Identify which cell holds the provided text, then report its [x, y] central coordinate. 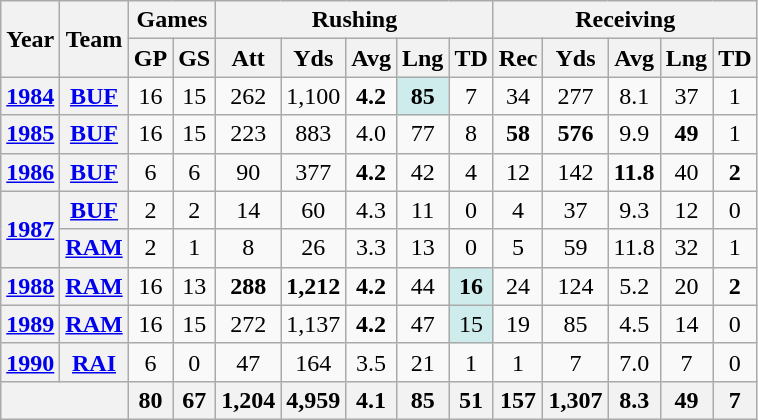
576 [576, 134]
1,212 [314, 286]
223 [248, 134]
1,204 [248, 400]
3.3 [372, 248]
5.2 [634, 286]
5 [518, 248]
1,307 [576, 400]
1989 [30, 324]
9.3 [634, 210]
4.0 [372, 134]
58 [518, 134]
Rushing [355, 20]
124 [576, 286]
80 [150, 400]
21 [422, 362]
20 [686, 286]
26 [314, 248]
90 [248, 172]
44 [422, 286]
19 [518, 324]
8.3 [634, 400]
24 [518, 286]
4.5 [634, 324]
40 [686, 172]
Receiving [625, 20]
42 [422, 172]
1985 [30, 134]
1988 [30, 286]
34 [518, 96]
GP [150, 58]
1,137 [314, 324]
8.1 [634, 96]
RAI [94, 362]
142 [576, 172]
272 [248, 324]
4.3 [372, 210]
883 [314, 134]
Year [30, 39]
77 [422, 134]
9.9 [634, 134]
60 [314, 210]
262 [248, 96]
1987 [30, 229]
67 [194, 400]
59 [576, 248]
32 [686, 248]
4,959 [314, 400]
1984 [30, 96]
1,100 [314, 96]
1986 [30, 172]
4.1 [372, 400]
Rec [518, 58]
377 [314, 172]
277 [576, 96]
Games [172, 20]
51 [471, 400]
Att [248, 58]
157 [518, 400]
Team [94, 39]
11 [422, 210]
1990 [30, 362]
288 [248, 286]
3.5 [372, 362]
GS [194, 58]
7.0 [634, 362]
164 [314, 362]
